Output the (X, Y) coordinate of the center of the cell containing the given text.  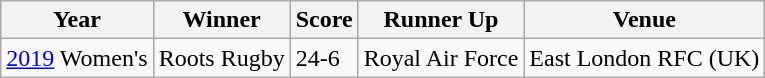
Runner Up (441, 20)
2019 Women's (77, 58)
Winner (222, 20)
Roots Rugby (222, 58)
Royal Air Force (441, 58)
Year (77, 20)
East London RFC (UK) (644, 58)
Venue (644, 20)
Score (324, 20)
24-6 (324, 58)
